Identify which cell holds the provided text, then report its [X, Y] central coordinate. 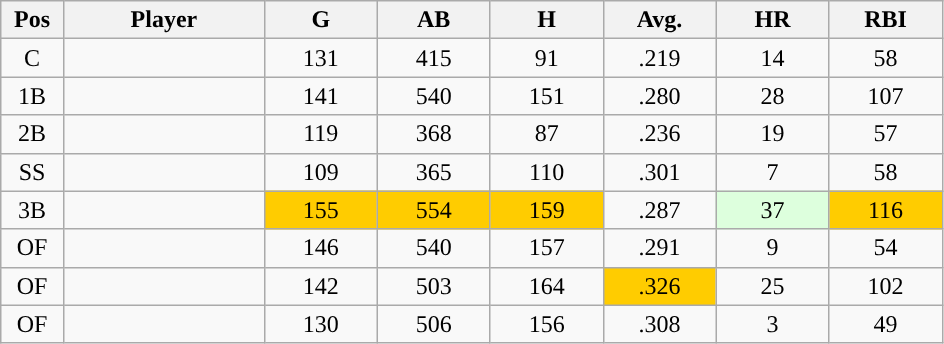
365 [434, 172]
131 [320, 58]
C [32, 58]
.287 [660, 210]
49 [886, 324]
3 [772, 324]
2B [32, 134]
.301 [660, 172]
.236 [660, 134]
130 [320, 324]
9 [772, 248]
HR [772, 20]
102 [886, 286]
3B [32, 210]
.291 [660, 248]
G [320, 20]
Player [164, 20]
164 [546, 286]
Avg. [660, 20]
141 [320, 96]
151 [546, 96]
37 [772, 210]
91 [546, 58]
554 [434, 210]
368 [434, 134]
14 [772, 58]
87 [546, 134]
146 [320, 248]
415 [434, 58]
155 [320, 210]
RBI [886, 20]
109 [320, 172]
119 [320, 134]
.326 [660, 286]
157 [546, 248]
19 [772, 134]
28 [772, 96]
156 [546, 324]
7 [772, 172]
AB [434, 20]
110 [546, 172]
54 [886, 248]
SS [32, 172]
159 [546, 210]
Pos [32, 20]
116 [886, 210]
.308 [660, 324]
503 [434, 286]
142 [320, 286]
.280 [660, 96]
57 [886, 134]
506 [434, 324]
1B [32, 96]
107 [886, 96]
H [546, 20]
25 [772, 286]
.219 [660, 58]
